Detect which cell encompasses the target text, then output its [X, Y] center coordinate. 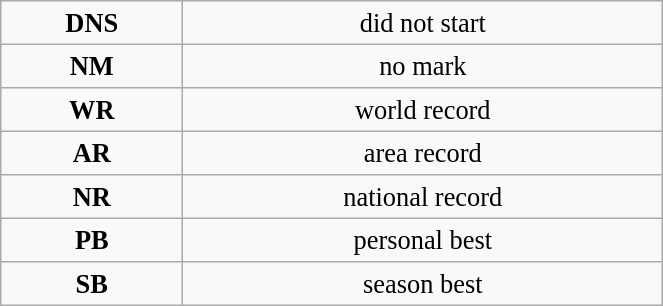
NM [92, 66]
WR [92, 109]
area record [423, 153]
SB [92, 284]
PB [92, 240]
personal best [423, 240]
no mark [423, 66]
did not start [423, 22]
NR [92, 197]
national record [423, 197]
season best [423, 284]
DNS [92, 22]
AR [92, 153]
world record [423, 109]
